Locate the cell with the specified text and output its [X, Y] center coordinate. 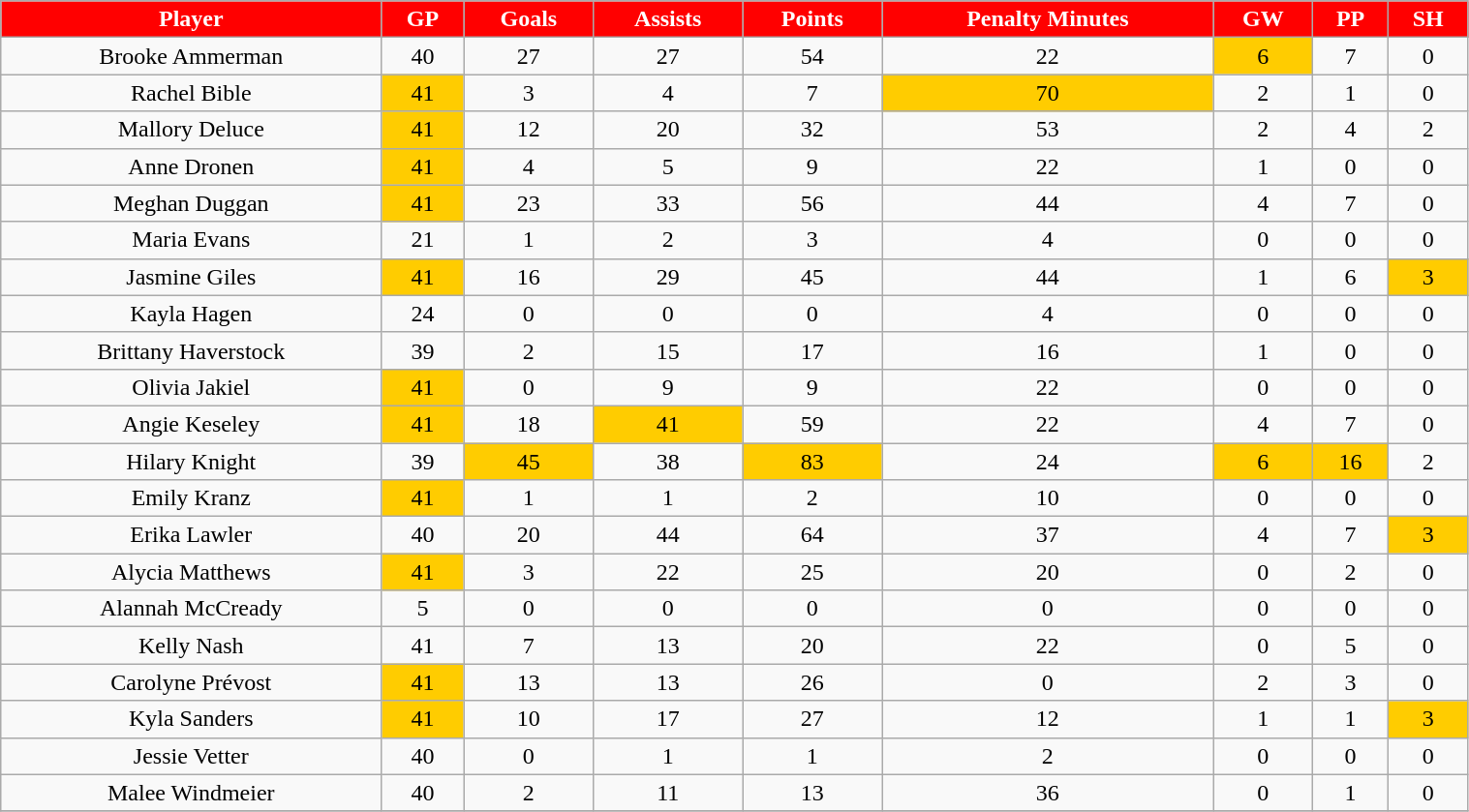
26 [812, 682]
Erika Lawler [192, 535]
70 [1048, 93]
Olivia Jakiel [192, 387]
25 [812, 572]
Anne Dronen [192, 166]
21 [422, 240]
64 [812, 535]
33 [668, 203]
Jasmine Giles [192, 277]
Goals [529, 19]
Meghan Duggan [192, 203]
59 [812, 424]
32 [812, 130]
Emily Kranz [192, 498]
Carolyne Prévost [192, 682]
GW [1263, 19]
15 [668, 350]
Kayla Hagen [192, 314]
Jessie Vetter [192, 756]
83 [812, 462]
Rachel Bible [192, 93]
18 [529, 424]
Alannah McCready [192, 609]
Malee Windmeier [192, 793]
53 [1048, 130]
56 [812, 203]
36 [1048, 793]
37 [1048, 535]
54 [812, 56]
SH [1427, 19]
Penalty Minutes [1048, 19]
Hilary Knight [192, 462]
Player [192, 19]
Points [812, 19]
GP [422, 19]
38 [668, 462]
Assists [668, 19]
Maria Evans [192, 240]
11 [668, 793]
Kyla Sanders [192, 719]
Kelly Nash [192, 646]
Alycia Matthews [192, 572]
Brooke Ammerman [192, 56]
PP [1350, 19]
Brittany Haverstock [192, 350]
23 [529, 203]
Angie Keseley [192, 424]
29 [668, 277]
Mallory Deluce [192, 130]
